Pinpoint the cell where the given text exists, returning its [X, Y] midpoint coordinate. 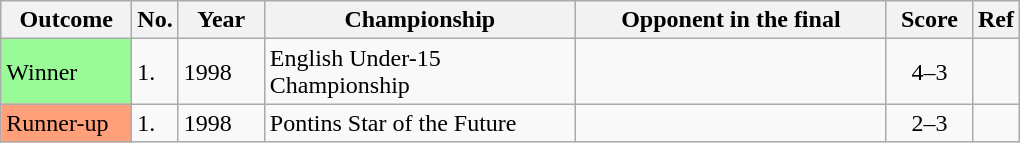
Outcome [66, 20]
Winner [66, 72]
Runner-up [66, 123]
Opponent in the final [730, 20]
Ref [996, 20]
Year [221, 20]
Pontins Star of the Future [420, 123]
2–3 [929, 123]
English Under-15 Championship [420, 72]
Score [929, 20]
No. [155, 20]
Championship [420, 20]
4–3 [929, 72]
